Extract the [x, y] coordinate from the center of the cell holding the provided text.  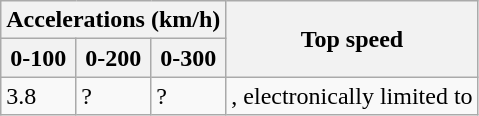
0-300 [188, 58]
Accelerations (km/h) [114, 20]
3.8 [38, 96]
Top speed [352, 39]
0-100 [38, 58]
0-200 [114, 58]
, electronically limited to [352, 96]
